Provide the (x, y) coordinate of the cell's center where the given text is located.  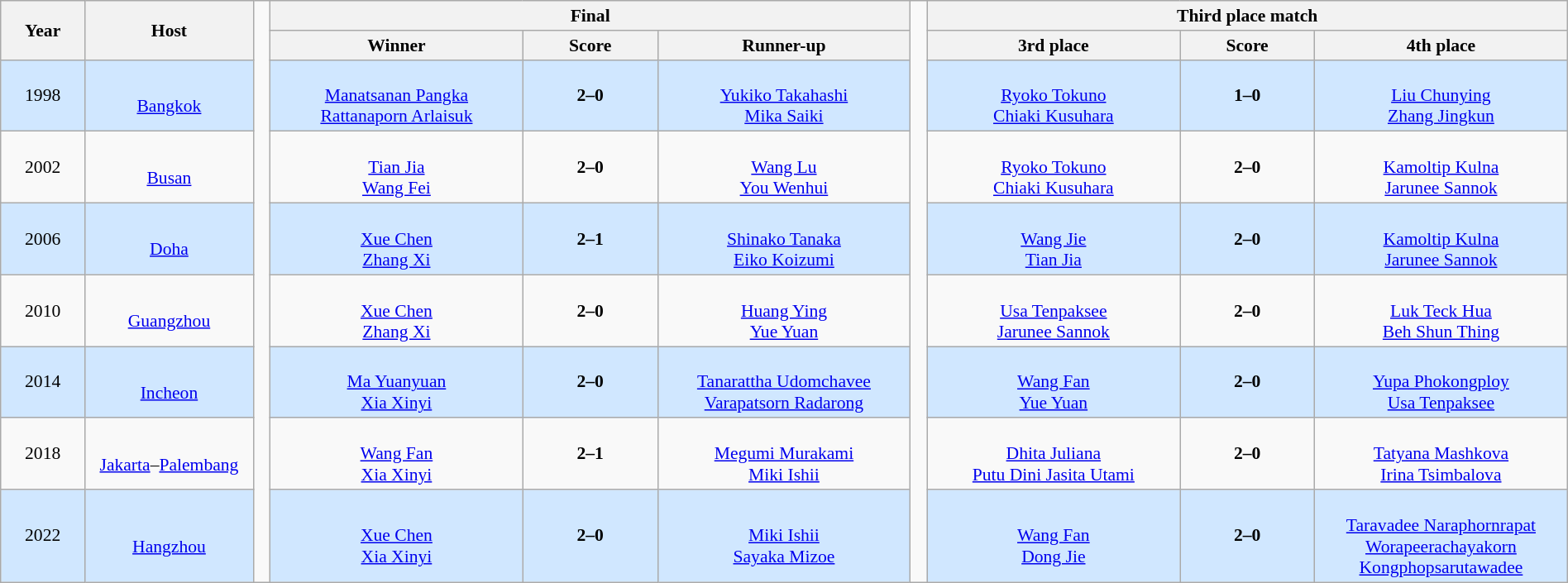
Ma YuanyuanXia Xinyi (397, 382)
Xue ChenXia Xinyi (397, 536)
Doha (170, 240)
Busan (170, 167)
2002 (43, 167)
Megumi MurakamiMiki Ishii (784, 455)
Wang JieTian Jia (1054, 240)
Third place match (1247, 16)
Liu ChunyingZhang Jingkun (1441, 96)
Jakarta–Palembang (170, 455)
Wang LuYou Wenhui (784, 167)
Incheon (170, 382)
2018 (43, 455)
Final (590, 16)
Wang FanXia Xinyi (397, 455)
1–0 (1247, 96)
Dhita JulianaPutu Dini Jasita Utami (1054, 455)
2010 (43, 311)
Year (43, 30)
Tatyana MashkovaIrina Tsimbalova (1441, 455)
Hangzhou (170, 536)
Manatsanan PangkaRattanaporn Arlaisuk (397, 96)
Tian JiaWang Fei (397, 167)
Shinako TanakaEiko Koizumi (784, 240)
Host (170, 30)
2022 (43, 536)
Usa TenpakseeJarunee Sannok (1054, 311)
Luk Teck HuaBeh Shun Thing (1441, 311)
Taravadee NaraphornrapatWorapeerachayakorn Kongphopsarutawadee (1441, 536)
Runner-up (784, 45)
Winner (397, 45)
Miki IshiiSayaka Mizoe (784, 536)
1998 (43, 96)
Yupa PhokongployUsa Tenpaksee (1441, 382)
Yukiko TakahashiMika Saiki (784, 96)
2014 (43, 382)
Guangzhou (170, 311)
4th place (1441, 45)
Bangkok (170, 96)
Wang FanDong Jie (1054, 536)
Wang FanYue Yuan (1054, 382)
2006 (43, 240)
Tanarattha UdomchaveeVarapatsorn Radarong (784, 382)
3rd place (1054, 45)
Huang YingYue Yuan (784, 311)
